Identify which cell holds the provided text, then report its [X, Y] central coordinate. 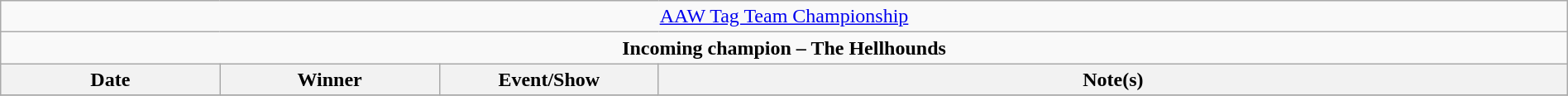
Note(s) [1113, 79]
AAW Tag Team Championship [784, 17]
Incoming champion – The Hellhounds [784, 48]
Winner [329, 79]
Date [111, 79]
Event/Show [549, 79]
